Find where the given text appears and provide that cell's center as (x, y) coordinate. 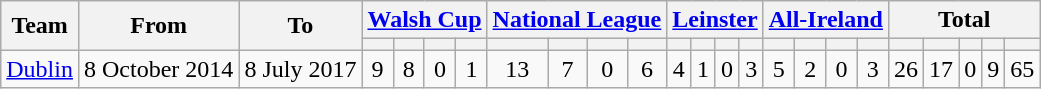
Team (40, 26)
2 (810, 69)
Total (964, 20)
8 July 2017 (300, 69)
17 (942, 69)
To (300, 26)
4 (679, 69)
From (158, 26)
Walsh Cup (424, 20)
8 October 2014 (158, 69)
Leinster (715, 20)
All-Ireland (826, 20)
6 (647, 69)
Dublin (40, 69)
65 (1022, 69)
National League (577, 20)
26 (906, 69)
7 (568, 69)
8 (408, 69)
5 (778, 69)
13 (517, 69)
